Capture the cell that displays the provided text and extract its (x, y) central coordinate. 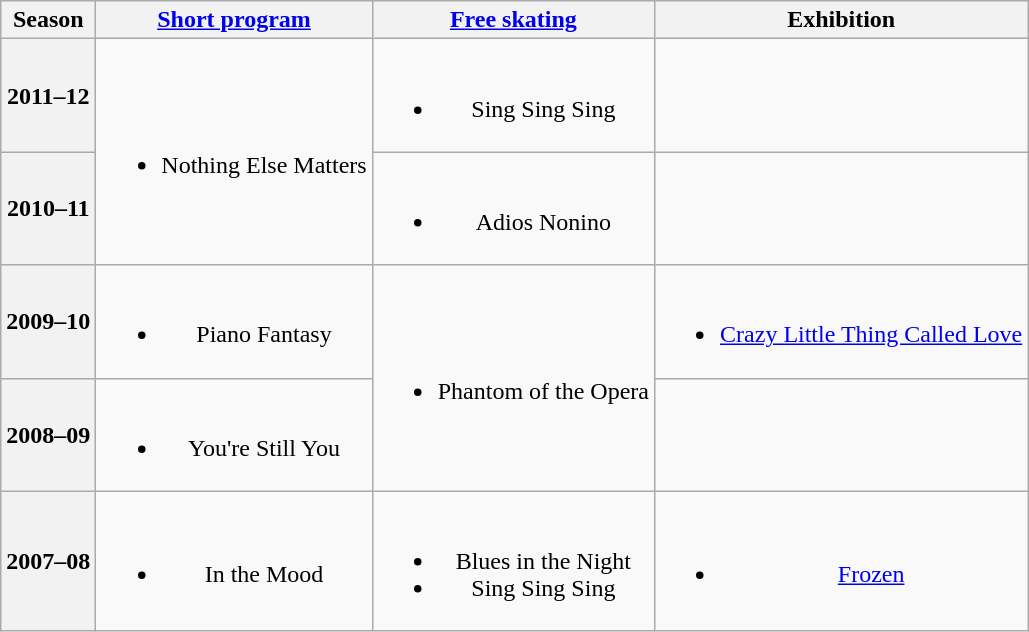
Piano Fantasy (234, 322)
Exhibition (842, 20)
Season (48, 20)
2010–11 (48, 208)
Blues in the Night Sing Sing Sing (513, 561)
Sing Sing Sing (513, 96)
Frozen (842, 561)
Nothing Else Matters (234, 152)
Short program (234, 20)
Phantom of the Opera (513, 378)
2009–10 (48, 322)
Free skating (513, 20)
Crazy Little Thing Called Love (842, 322)
2007–08 (48, 561)
You're Still You (234, 434)
Adios Nonino (513, 208)
2008–09 (48, 434)
In the Mood (234, 561)
2011–12 (48, 96)
